Pinpoint the cell where the given text exists, returning its (x, y) midpoint coordinate. 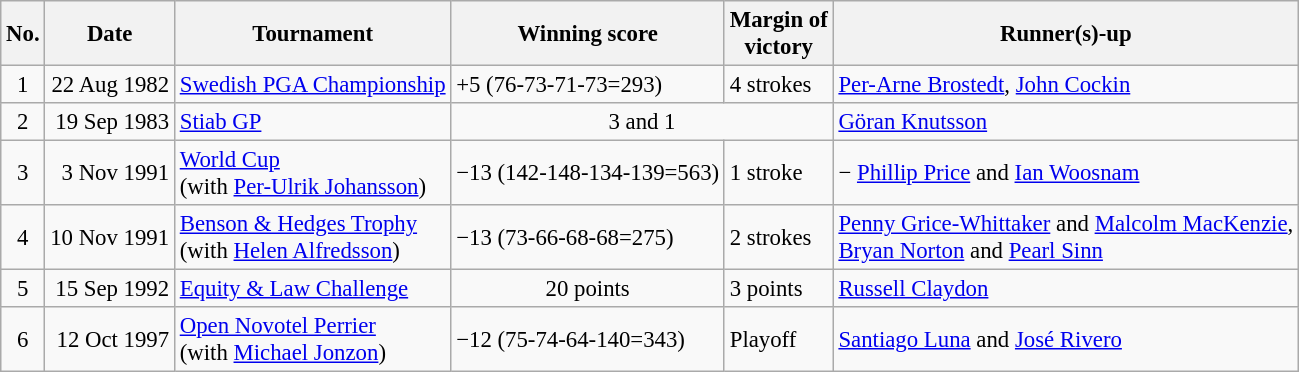
Penny Grice-Whittaker and Malcolm MacKenzie, Bryan Norton and Pearl Sinn (1066, 238)
Runner(s)-up (1066, 34)
Margin ofvictory (778, 34)
−13 (142-148-134-139=563) (588, 174)
4 strokes (778, 85)
5 (23, 289)
No. (23, 34)
1 stroke (778, 174)
Date (110, 34)
Equity & Law Challenge (312, 289)
22 Aug 1982 (110, 85)
19 Sep 1983 (110, 122)
20 points (588, 289)
+5 (76-73-71-73=293) (588, 85)
Winning score (588, 34)
Swedish PGA Championship (312, 85)
Göran Knutsson (1066, 122)
4 (23, 238)
10 Nov 1991 (110, 238)
− Phillip Price and Ian Woosnam (1066, 174)
Stiab GP (312, 122)
Benson & Hedges Trophy(with Helen Alfredsson) (312, 238)
2 (23, 122)
2 strokes (778, 238)
Russell Claydon (1066, 289)
Per-Arne Brostedt, John Cockin (1066, 85)
Tournament (312, 34)
World Cup(with Per-Ulrik Johansson) (312, 174)
3 points (778, 289)
3 and 1 (642, 122)
−13 (73-66-68-68=275) (588, 238)
15 Sep 1992 (110, 289)
3 Nov 1991 (110, 174)
3 (23, 174)
1 (23, 85)
